Find where the given text appears and provide that cell's center as (X, Y) coordinate. 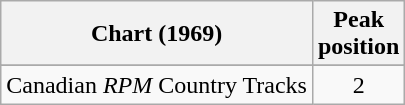
Peakposition (358, 34)
2 (358, 85)
Canadian RPM Country Tracks (157, 85)
Chart (1969) (157, 34)
